Extract the [X, Y] coordinate from the center of the cell holding the provided text.  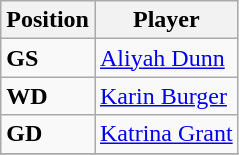
GS [48, 58]
Aliyah Dunn [166, 58]
Karin Burger [166, 96]
WD [48, 96]
Position [48, 20]
Katrina Grant [166, 134]
GD [48, 134]
Player [166, 20]
